Locate the cell with the specified text and output its (X, Y) center coordinate. 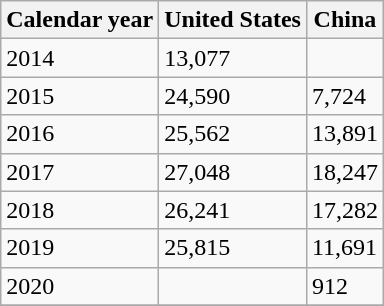
27,048 (233, 172)
17,282 (344, 210)
25,815 (233, 248)
26,241 (233, 210)
2020 (80, 286)
24,590 (233, 96)
2014 (80, 58)
11,691 (344, 248)
2017 (80, 172)
13,891 (344, 134)
13,077 (233, 58)
2015 (80, 96)
25,562 (233, 134)
912 (344, 286)
7,724 (344, 96)
2019 (80, 248)
2018 (80, 210)
United States (233, 20)
2016 (80, 134)
Calendar year (80, 20)
18,247 (344, 172)
China (344, 20)
